Return the (x, y) coordinate for the center point of the cell that contains the specified text.  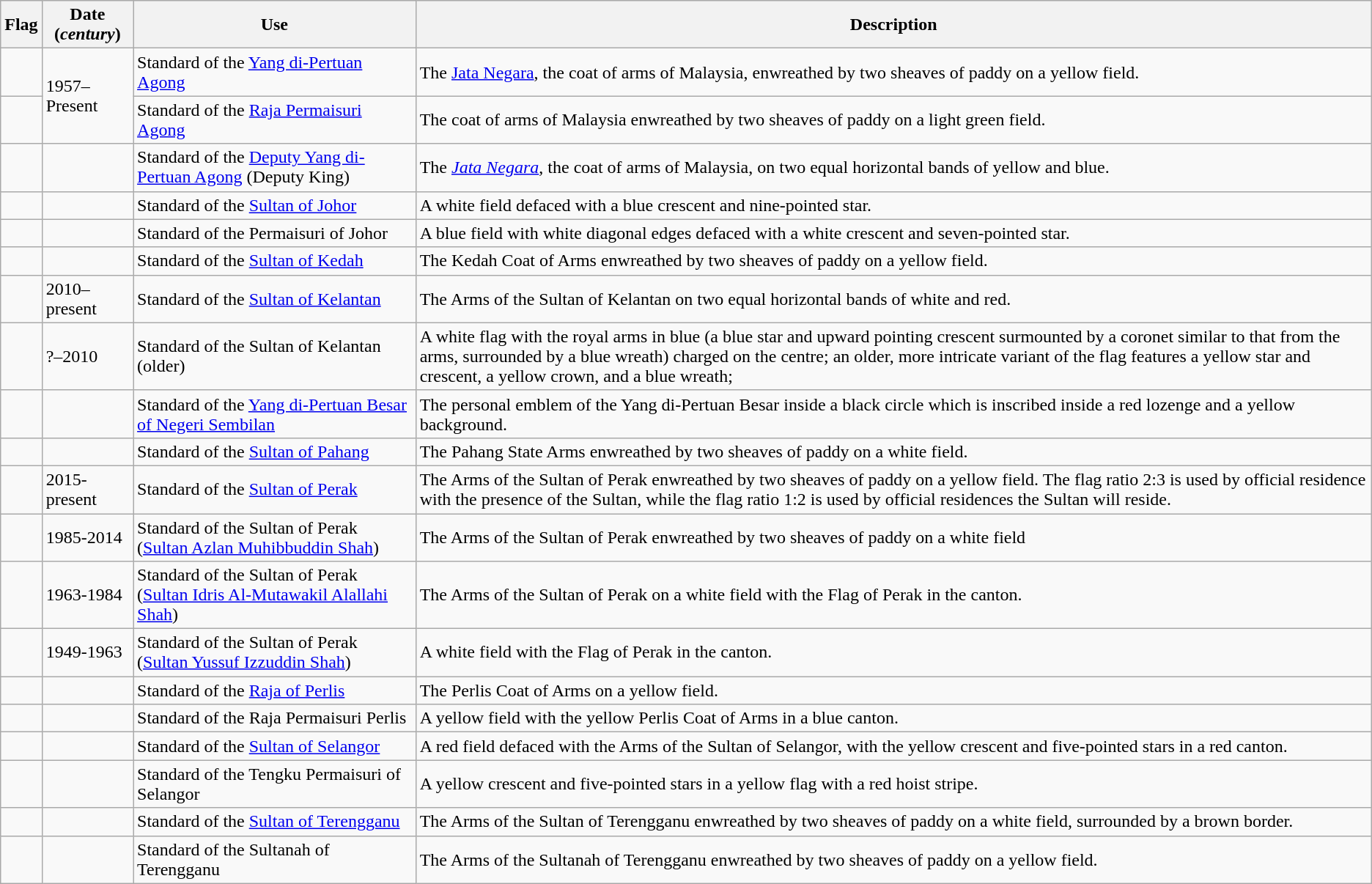
Date (century) (87, 25)
The Jata Negara, the coat of arms of Malaysia, enwreathed by two sheaves of paddy on a yellow field. (893, 72)
Use (275, 25)
A white field defaced with a blue crescent and nine-pointed star. (893, 205)
Standard of the Tengku Permaisuri of Selangor (275, 784)
?–2010 (87, 356)
Standard of the Sultan of Kelantan (275, 299)
2010–present (87, 299)
Standard of the Sultan of Kedah (275, 261)
Standard of the Raja Permaisuri Agong (275, 120)
The coat of arms of Malaysia enwreathed by two sheaves of paddy on a light green field. (893, 120)
The Kedah Coat of Arms enwreathed by two sheaves of paddy on a yellow field. (893, 261)
A white field with the Flag of Perak in the canton. (893, 652)
Standard of the Sultan of Kelantan (older) (275, 356)
Standard of the Yang di-Pertuan Agong (275, 72)
A red field defaced with the Arms of the Sultan of Selangor, with the yellow crescent and five-pointed stars in a red canton. (893, 746)
The Arms of the Sultanah of Terengganu enwreathed by two sheaves of paddy on a yellow field. (893, 859)
The Arms of the Sultan of Perak on a white field with the Flag of Perak in the canton. (893, 595)
1963-1984 (87, 595)
Standard of the Raja of Perlis (275, 690)
Standard of the Raja Permaisuri Perlis (275, 718)
The Perlis Coat of Arms on a yellow field. (893, 690)
Standard of the Sultan of Perak (Sultan Azlan Muhibbuddin Shah) (275, 537)
The Pahang State Arms enwreathed by two sheaves of paddy on a white field. (893, 452)
The personal emblem of the Yang di-Pertuan Besar inside a black circle which is inscribed inside a red lozenge and a yellow background. (893, 413)
Flag (21, 25)
A yellow crescent and five-pointed stars in a yellow flag with a red hoist stripe. (893, 784)
Standard of the Sultan of Perak (275, 490)
A blue field with white diagonal edges defaced with a white crescent and seven-pointed star. (893, 233)
Standard of the Permaisuri of Johor (275, 233)
Standard of the Sultan of Johor (275, 205)
The Jata Negara, the coat of arms of Malaysia, on two equal horizontal bands of yellow and blue. (893, 167)
Standard of the Sultanah of Terengganu (275, 859)
A yellow field with the yellow Perlis Coat of Arms in a blue canton. (893, 718)
The Arms of the Sultan of Terengganu enwreathed by two sheaves of paddy on a white field, surrounded by a brown border. (893, 822)
Description (893, 25)
Standard of the Sultan of Selangor (275, 746)
The Arms of the Sultan of Kelantan on two equal horizontal bands of white and red. (893, 299)
Standard of the Deputy Yang di-Pertuan Agong (Deputy King) (275, 167)
1985-2014 (87, 537)
2015-present (87, 490)
Standard of the Sultan of Pahang (275, 452)
Standard of the Yang di-Pertuan Besar of Negeri Sembilan (275, 413)
1957–Present (87, 96)
Standard of the Sultan of Perak (Sultan Yussuf Izzuddin Shah) (275, 652)
Standard of the Sultan of Perak (Sultan Idris Al-Mutawakil Alallahi Shah) (275, 595)
1949-1963 (87, 652)
The Arms of the Sultan of Perak enwreathed by two sheaves of paddy on a white field (893, 537)
Standard of the Sultan of Terengganu (275, 822)
